Search for the cell housing the specified text and yield its (x, y) center coordinate. 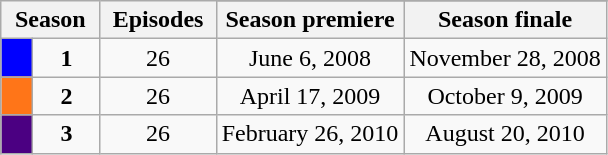
June 6, 2008 (310, 58)
February 26, 2010 (310, 134)
Season finale (505, 20)
August 20, 2010 (505, 134)
2 (66, 96)
Episodes (158, 20)
November 28, 2008 (505, 58)
April 17, 2009 (310, 96)
Season (50, 20)
Season premiere (310, 20)
1 (66, 58)
October 9, 2009 (505, 96)
3 (66, 134)
